Extract the (x, y) coordinate from the center of the cell holding the provided text.  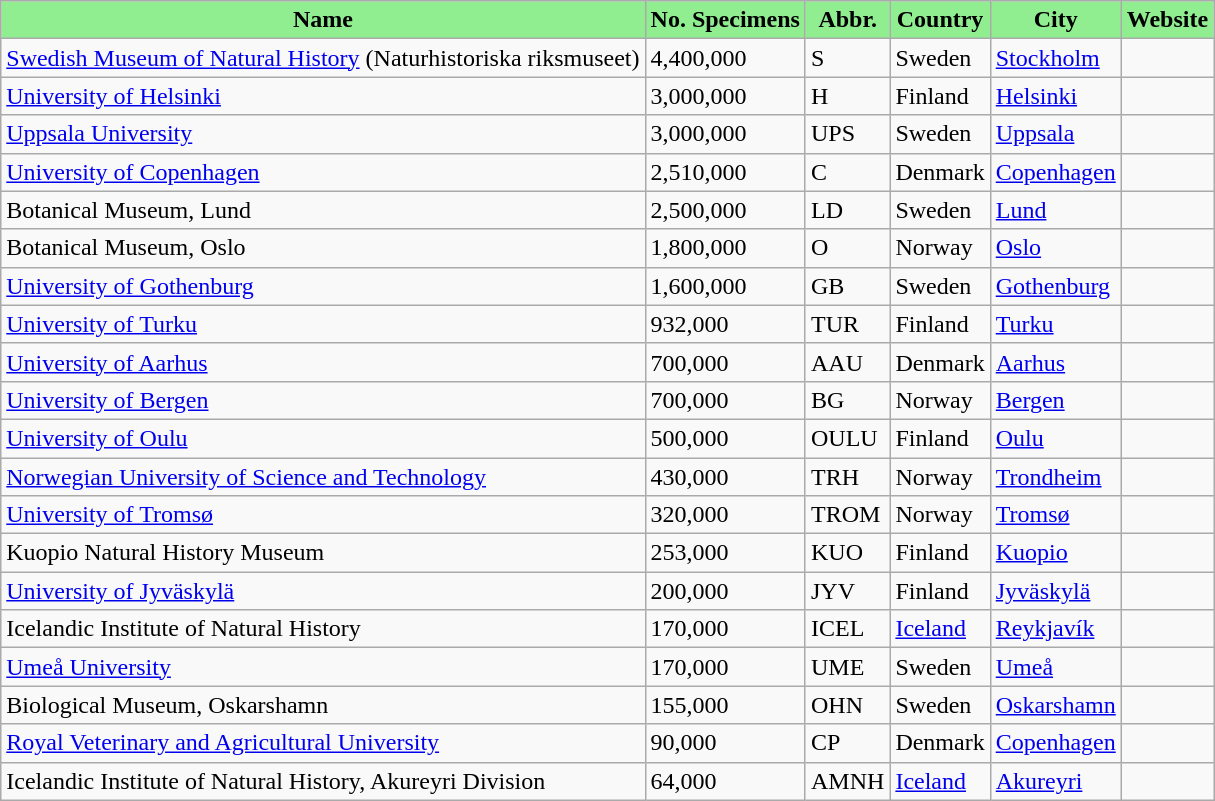
Aarhus (1056, 362)
90,000 (725, 743)
TRH (847, 477)
Trondheim (1056, 477)
932,000 (725, 324)
4,400,000 (725, 58)
City (1056, 20)
University of Bergen (323, 400)
Botanical Museum, Oslo (323, 248)
KUO (847, 553)
64,000 (725, 781)
Turku (1056, 324)
Uppsala University (323, 134)
Lund (1056, 210)
Website (1167, 20)
Norwegian University of Science and Technology (323, 477)
LD (847, 210)
Kuopio Natural History Museum (323, 553)
200,000 (725, 591)
TUR (847, 324)
Oslo (1056, 248)
253,000 (725, 553)
Swedish Museum of Natural History (Naturhistoriska riksmuseet) (323, 58)
JYV (847, 591)
Tromsø (1056, 515)
Oulu (1056, 438)
H (847, 96)
UME (847, 667)
AAU (847, 362)
Biological Museum, Oskarshamn (323, 705)
AMNH (847, 781)
CP (847, 743)
2,500,000 (725, 210)
UPS (847, 134)
2,510,000 (725, 172)
University of Oulu (323, 438)
S (847, 58)
BG (847, 400)
Jyväskylä (1056, 591)
OULU (847, 438)
TROM (847, 515)
OHN (847, 705)
University of Tromsø (323, 515)
Helsinki (1056, 96)
Abbr. (847, 20)
University of Copenhagen (323, 172)
Stockholm (1056, 58)
University of Gothenburg (323, 286)
Uppsala (1056, 134)
O (847, 248)
No. Specimens (725, 20)
155,000 (725, 705)
Bergen (1056, 400)
Name (323, 20)
Botanical Museum, Lund (323, 210)
Icelandic Institute of Natural History (323, 629)
Royal Veterinary and Agricultural University (323, 743)
University of Helsinki (323, 96)
430,000 (725, 477)
Reykjavík (1056, 629)
Umeå University (323, 667)
Oskarshamn (1056, 705)
500,000 (725, 438)
Gothenburg (1056, 286)
GB (847, 286)
University of Jyväskylä (323, 591)
Icelandic Institute of Natural History, Akureyri Division (323, 781)
Umeå (1056, 667)
Country (940, 20)
Akureyri (1056, 781)
ICEL (847, 629)
University of Aarhus (323, 362)
1,800,000 (725, 248)
Kuopio (1056, 553)
University of Turku (323, 324)
C (847, 172)
320,000 (725, 515)
1,600,000 (725, 286)
